Return [x, y] of the center of cell containing provided text 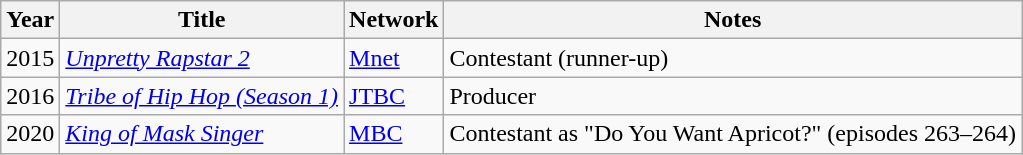
MBC [394, 134]
Mnet [394, 58]
Notes [733, 20]
Year [30, 20]
JTBC [394, 96]
King of Mask Singer [202, 134]
Title [202, 20]
2015 [30, 58]
Unpretty Rapstar 2 [202, 58]
2020 [30, 134]
Producer [733, 96]
Network [394, 20]
Contestant as "Do You Want Apricot?" (episodes 263–264) [733, 134]
2016 [30, 96]
Contestant (runner-up) [733, 58]
Tribe of Hip Hop (Season 1) [202, 96]
